From the cell containing the given text, extract its center point as (X, Y) coordinate. 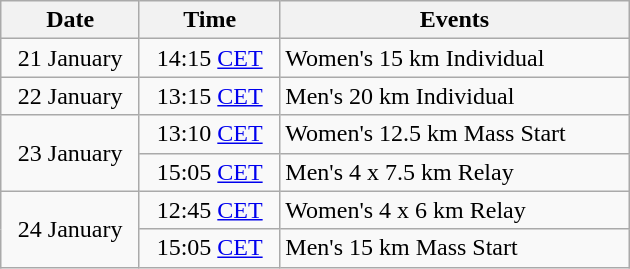
Men's 20 km Individual (454, 96)
Men's 4 x 7.5 km Relay (454, 172)
12:45 CET (209, 210)
22 January (70, 96)
23 January (70, 153)
14:15 CET (209, 58)
Women's 4 x 6 km Relay (454, 210)
Events (454, 20)
24 January (70, 229)
13:15 CET (209, 96)
Women's 12.5 km Mass Start (454, 134)
Date (70, 20)
Women's 15 km Individual (454, 58)
13:10 CET (209, 134)
Men's 15 km Mass Start (454, 248)
21 January (70, 58)
Time (209, 20)
